Return the (X, Y) coordinate for the center point of the cell that contains the specified text.  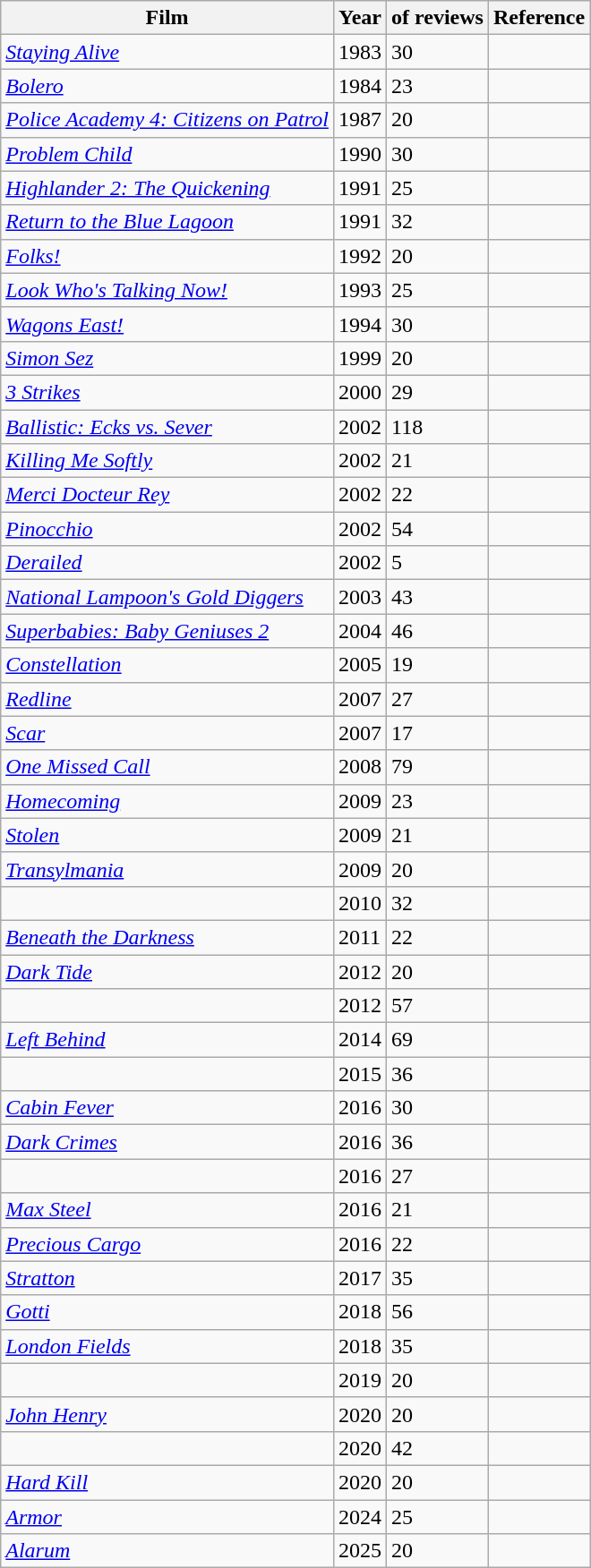
Wagons East! (167, 324)
Stolen (167, 835)
of reviews (437, 18)
2014 (360, 1040)
Film (167, 18)
Problem Child (167, 154)
2005 (360, 665)
Constellation (167, 665)
2010 (360, 903)
1984 (360, 86)
Alarum (167, 1551)
Armor (167, 1517)
Staying Alive (167, 52)
Return to the Blue Lagoon (167, 222)
Derailed (167, 563)
2025 (360, 1551)
Scar (167, 733)
1992 (360, 256)
2000 (360, 392)
29 (437, 392)
Stratton (167, 1278)
One Missed Call (167, 767)
1987 (360, 120)
Simon Sez (167, 358)
1994 (360, 324)
1983 (360, 52)
Pinocchio (167, 529)
5 (437, 563)
National Lampoon's Gold Diggers (167, 597)
Transylmania (167, 869)
Max Steel (167, 1210)
Police Academy 4: Citizens on Patrol (167, 120)
46 (437, 631)
79 (437, 767)
Highlander 2: The Quickening (167, 188)
2017 (360, 1278)
Folks! (167, 256)
56 (437, 1312)
1999 (360, 358)
2003 (360, 597)
Precious Cargo (167, 1244)
Homecoming (167, 801)
2019 (360, 1380)
17 (437, 733)
Superbabies: Baby Geniuses 2 (167, 631)
Left Behind (167, 1040)
2008 (360, 767)
Dark Tide (167, 971)
Beneath the Darkness (167, 937)
43 (437, 597)
Year (360, 18)
Cabin Fever (167, 1108)
John Henry (167, 1414)
2004 (360, 631)
Bolero (167, 86)
1990 (360, 154)
2015 (360, 1074)
Merci Docteur Rey (167, 495)
42 (437, 1448)
Gotti (167, 1312)
54 (437, 529)
69 (437, 1040)
19 (437, 665)
Killing Me Softly (167, 461)
2011 (360, 937)
Reference (539, 18)
Hard Kill (167, 1482)
57 (437, 1006)
London Fields (167, 1346)
Dark Crimes (167, 1142)
Ballistic: Ecks vs. Sever (167, 427)
Redline (167, 699)
118 (437, 427)
1993 (360, 290)
Look Who's Talking Now! (167, 290)
3 Strikes (167, 392)
2024 (360, 1517)
